Scan for the cell matching the given text and deliver its (x, y) coordinate at center. 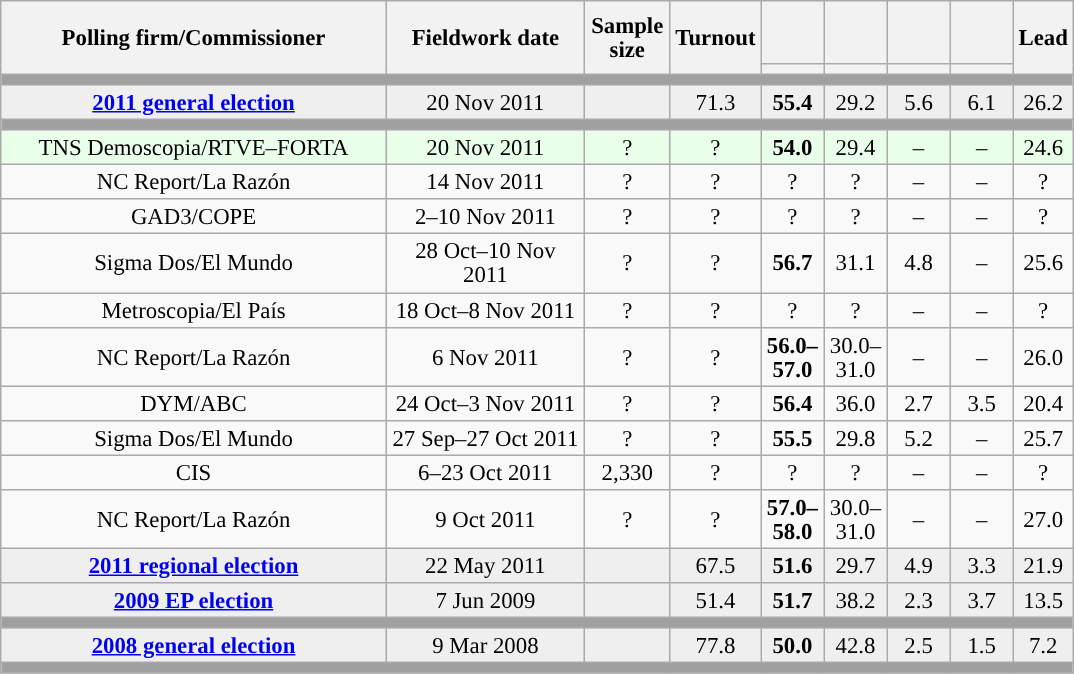
54.0 (792, 148)
6–23 Oct 2011 (485, 472)
24.6 (1043, 148)
13.5 (1043, 600)
51.7 (792, 600)
71.3 (716, 102)
51.4 (716, 600)
29.4 (856, 148)
2009 EP election (194, 600)
2,330 (627, 472)
Turnout (716, 38)
24 Oct–3 Nov 2011 (485, 404)
6.1 (982, 102)
1.5 (982, 646)
2011 general election (194, 102)
27 Sep–27 Oct 2011 (485, 438)
25.6 (1043, 264)
Polling firm/Commissioner (194, 38)
DYM/ABC (194, 404)
38.2 (856, 600)
55.4 (792, 102)
14 Nov 2011 (485, 182)
Sample size (627, 38)
Fieldwork date (485, 38)
5.2 (918, 438)
77.8 (716, 646)
29.7 (856, 566)
29.8 (856, 438)
Metroscopia/El País (194, 310)
31.1 (856, 264)
3.7 (982, 600)
6 Nov 2011 (485, 356)
2008 general election (194, 646)
2.5 (918, 646)
18 Oct–8 Nov 2011 (485, 310)
2–10 Nov 2011 (485, 218)
57.0–58.0 (792, 520)
3.3 (982, 566)
27.0 (1043, 520)
Lead (1043, 38)
5.6 (918, 102)
56.4 (792, 404)
7.2 (1043, 646)
7 Jun 2009 (485, 600)
4.8 (918, 264)
4.9 (918, 566)
36.0 (856, 404)
29.2 (856, 102)
2011 regional election (194, 566)
26.2 (1043, 102)
56.7 (792, 264)
67.5 (716, 566)
42.8 (856, 646)
22 May 2011 (485, 566)
56.0–57.0 (792, 356)
3.5 (982, 404)
25.7 (1043, 438)
20.4 (1043, 404)
TNS Demoscopia/RTVE–FORTA (194, 148)
9 Mar 2008 (485, 646)
2.3 (918, 600)
55.5 (792, 438)
50.0 (792, 646)
GAD3/COPE (194, 218)
28 Oct–10 Nov 2011 (485, 264)
51.6 (792, 566)
CIS (194, 472)
9 Oct 2011 (485, 520)
2.7 (918, 404)
21.9 (1043, 566)
26.0 (1043, 356)
